Return the [X, Y] coordinate for the center point of the cell that contains the specified text.  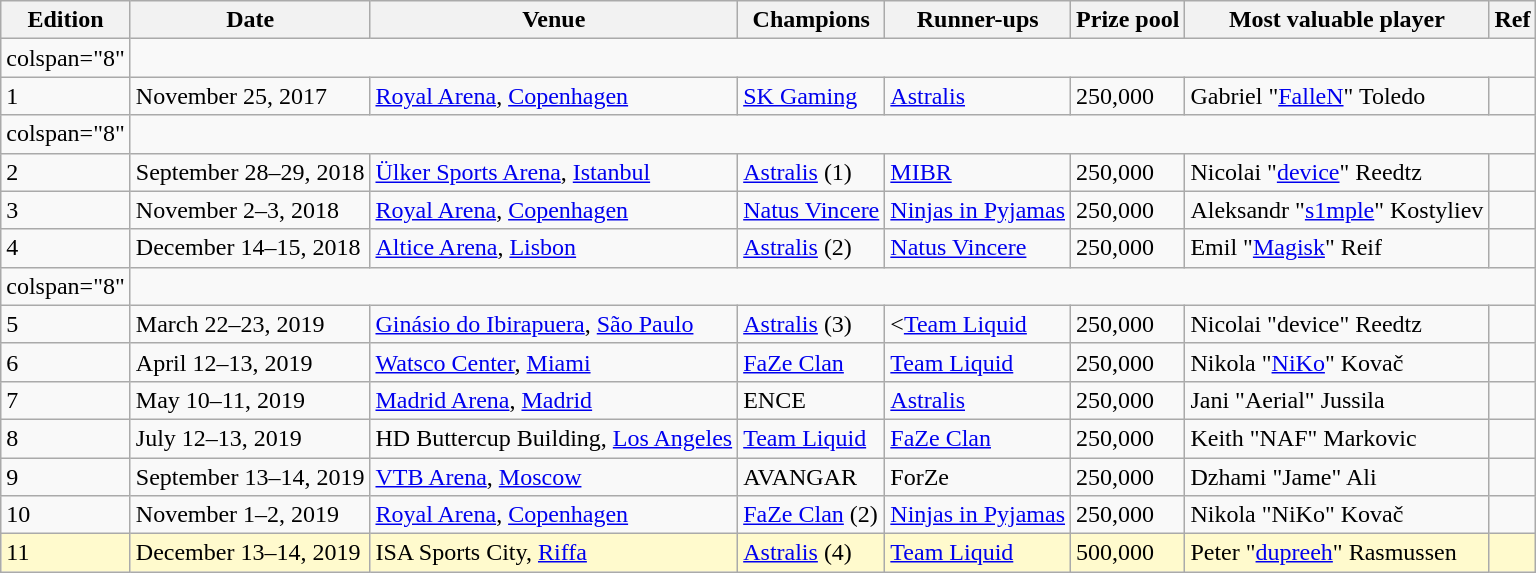
11 [66, 553]
Champions [812, 20]
September 13–14, 2019 [250, 477]
FaZe Clan (2) [812, 515]
Edition [66, 20]
5 [66, 324]
Ginásio do Ibirapuera, São Paulo [554, 324]
7 [66, 400]
December 13–14, 2019 [250, 553]
Ülker Sports Arena, Istanbul [554, 172]
November 25, 2017 [250, 96]
4 [66, 248]
1 [66, 96]
Dzhami "Jame" Ali [1337, 477]
November 1–2, 2019 [250, 515]
HD Buttercup Building, Los Angeles [554, 438]
Prize pool [1128, 20]
September 28–29, 2018 [250, 172]
Astralis (2) [812, 248]
Keith "NAF" Markovic [1337, 438]
MIBR [978, 172]
May 10–11, 2019 [250, 400]
8 [66, 438]
SK Gaming [812, 96]
AVANGAR [812, 477]
April 12–13, 2019 [250, 362]
Altice Arena, Lisbon [554, 248]
Astralis (1) [812, 172]
Venue [554, 20]
VTB Arena, Moscow [554, 477]
6 [66, 362]
Aleksandr "s1mple" Kostyliev [1337, 210]
Watsco Center, Miami [554, 362]
Peter "dupreeh" Rasmussen [1337, 553]
500,000 [1128, 553]
Date [250, 20]
Ref [1512, 20]
December 14–15, 2018 [250, 248]
9 [66, 477]
Madrid Arena, Madrid [554, 400]
July 12–13, 2019 [250, 438]
Gabriel "FalleN" Toledo [1337, 96]
ForZe [978, 477]
Astralis (4) [812, 553]
November 2–3, 2018 [250, 210]
2 [66, 172]
Astralis (3) [812, 324]
Runner-ups [978, 20]
March 22–23, 2019 [250, 324]
Jani "Aerial" Jussila [1337, 400]
ENCE [812, 400]
Most valuable player [1337, 20]
ISA Sports City, Riffa [554, 553]
3 [66, 210]
Emil "Magisk" Reif [1337, 248]
<Team Liquid [978, 324]
10 [66, 515]
